Search for the cell housing the specified text and yield its [X, Y] center coordinate. 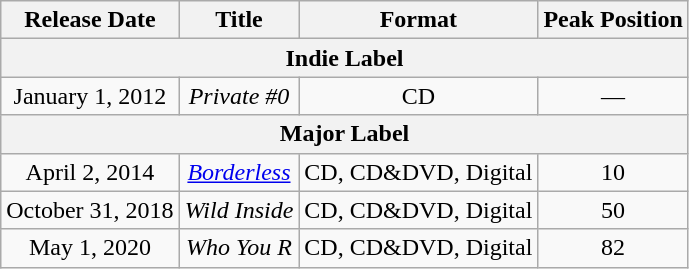
Format [418, 20]
October 31, 2018 [90, 210]
Release Date [90, 20]
— [613, 96]
50 [613, 210]
Peak Position [613, 20]
Borderless [239, 172]
Who You R [239, 248]
CD [418, 96]
82 [613, 248]
Private #0 [239, 96]
Indie Label [345, 58]
January 1, 2012 [90, 96]
May 1, 2020 [90, 248]
Major Label [345, 134]
April 2, 2014 [90, 172]
10 [613, 172]
Title [239, 20]
Wild Inside [239, 210]
